Search for the cell housing the specified text and yield its [x, y] center coordinate. 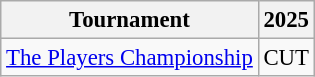
CUT [286, 58]
The Players Championship [130, 58]
Tournament [130, 20]
2025 [286, 20]
